Pinpoint the cell where the given text exists, returning its (X, Y) midpoint coordinate. 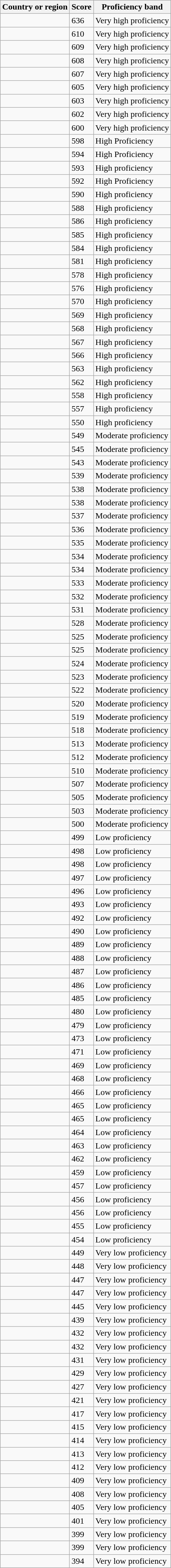
566 (82, 355)
584 (82, 248)
569 (82, 315)
592 (82, 181)
570 (82, 302)
500 (82, 824)
594 (82, 154)
518 (82, 730)
602 (82, 114)
464 (82, 1132)
558 (82, 396)
578 (82, 275)
445 (82, 1306)
469 (82, 1065)
531 (82, 610)
503 (82, 811)
563 (82, 369)
463 (82, 1146)
522 (82, 690)
607 (82, 74)
415 (82, 1427)
507 (82, 784)
610 (82, 34)
492 (82, 918)
505 (82, 797)
448 (82, 1266)
523 (82, 677)
496 (82, 891)
576 (82, 288)
489 (82, 945)
468 (82, 1079)
543 (82, 462)
568 (82, 328)
545 (82, 449)
605 (82, 87)
471 (82, 1052)
536 (82, 529)
454 (82, 1239)
513 (82, 744)
487 (82, 971)
466 (82, 1092)
524 (82, 663)
480 (82, 1012)
520 (82, 704)
421 (82, 1400)
512 (82, 757)
557 (82, 409)
528 (82, 623)
549 (82, 436)
413 (82, 1454)
449 (82, 1253)
455 (82, 1226)
567 (82, 342)
493 (82, 905)
598 (82, 141)
479 (82, 1025)
535 (82, 543)
533 (82, 583)
462 (82, 1159)
Score (82, 7)
532 (82, 597)
510 (82, 770)
490 (82, 931)
593 (82, 168)
401 (82, 1521)
427 (82, 1387)
537 (82, 516)
636 (82, 20)
394 (82, 1561)
608 (82, 61)
609 (82, 47)
457 (82, 1186)
562 (82, 382)
585 (82, 235)
488 (82, 958)
439 (82, 1320)
586 (82, 221)
486 (82, 985)
405 (82, 1507)
431 (82, 1360)
414 (82, 1440)
408 (82, 1494)
473 (82, 1039)
550 (82, 422)
499 (82, 838)
539 (82, 476)
497 (82, 878)
600 (82, 127)
Country or region (35, 7)
412 (82, 1467)
588 (82, 208)
519 (82, 717)
429 (82, 1373)
485 (82, 998)
417 (82, 1413)
590 (82, 195)
409 (82, 1481)
459 (82, 1172)
603 (82, 101)
581 (82, 262)
Proficiency band (132, 7)
